Search for the cell housing the specified text and yield its (x, y) center coordinate. 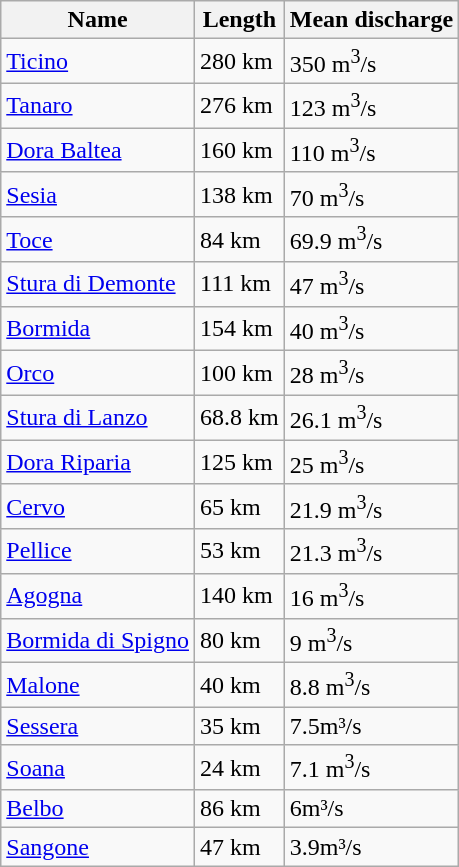
40 m3/s (371, 328)
Agogna (98, 596)
125 km (239, 462)
6m³/s (371, 809)
Stura di Lanzo (98, 418)
86 km (239, 809)
68.8 km (239, 418)
110 m3/s (371, 150)
8.8 m3/s (371, 686)
160 km (239, 150)
47 m3/s (371, 284)
Mean discharge (371, 20)
Pellice (98, 552)
123 m3/s (371, 106)
21.3 m3/s (371, 552)
Ticino (98, 62)
21.9 m3/s (371, 506)
Toce (98, 240)
Tanaro (98, 106)
138 km (239, 194)
Sangone (98, 847)
Bormida di Spigno (98, 640)
Belbo (98, 809)
70 m3/s (371, 194)
350 m3/s (371, 62)
26.1 m3/s (371, 418)
3.9m³/s (371, 847)
35 km (239, 726)
Malone (98, 686)
16 m3/s (371, 596)
47 km (239, 847)
Cervo (98, 506)
276 km (239, 106)
9 m3/s (371, 640)
24 km (239, 768)
Stura di Demonte (98, 284)
80 km (239, 640)
65 km (239, 506)
154 km (239, 328)
Sessera (98, 726)
Dora Riparia (98, 462)
Soana (98, 768)
25 m3/s (371, 462)
100 km (239, 374)
Dora Baltea (98, 150)
Length (239, 20)
111 km (239, 284)
280 km (239, 62)
69.9 m3/s (371, 240)
140 km (239, 596)
7.5m³/s (371, 726)
Name (98, 20)
Sesia (98, 194)
Bormida (98, 328)
Orco (98, 374)
28 m3/s (371, 374)
40 km (239, 686)
84 km (239, 240)
7.1 m3/s (371, 768)
53 km (239, 552)
